Locate the cell with the specified text and output its [x, y] center coordinate. 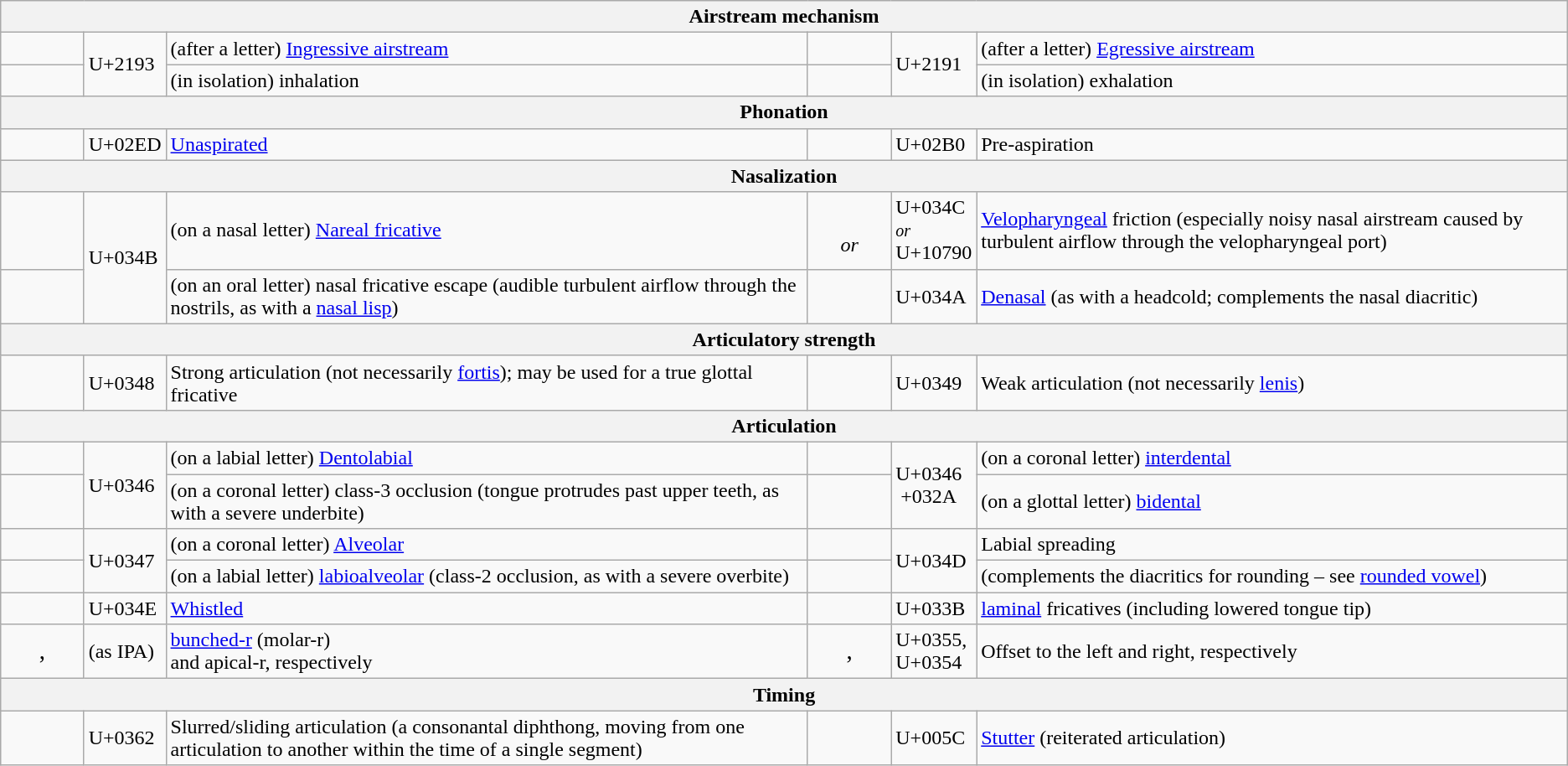
Labial spreading [1272, 545]
U+034B [125, 258]
U+0348 [125, 382]
U+02B0 [934, 144]
or [849, 230]
U+0362 [125, 738]
U+005C [934, 738]
(on a labial letter) Dentolabial [487, 458]
(on a coronal letter) class-3 occlusion (tongue protrudes past upper teeth, as with a severe underbite) [487, 501]
(on a labial letter) labioalveolar (class-2 occlusion, as with a severe overbite) [487, 577]
U+2191 [934, 65]
Weak articulation (not necessarily lenis) [1272, 382]
U+034A [934, 297]
(in isolation) inhalation [487, 80]
Slurred/sliding articulation (a consonantal diphthong, moving from one articulation to another within the time of a single segment) [487, 738]
U+034D [934, 561]
(after a letter) Ingressive airstream [487, 49]
Timing [784, 695]
Pre-aspiration [1272, 144]
(complements the diacritics for rounding – see rounded vowel) [1272, 577]
Unaspirated [487, 144]
Articulation [784, 426]
Denasal (as with a headcold; complements the nasal diacritic) [1272, 297]
Offset to the left and right, respectively [1272, 652]
(on a coronal letter) Alveolar [487, 545]
U+034C or U+10790 [934, 230]
U+0349 [934, 382]
Velopharyngeal friction (especially noisy nasal airstream caused by turbulent airflow through the velopharyngeal port) [1272, 230]
laminal fricatives (including lowered tongue tip) [1272, 608]
Articulatory strength [784, 339]
U+0355,U+0354 [934, 652]
(in isolation) exhalation [1272, 80]
(as IPA) [125, 652]
U+0346 +032A [934, 484]
Whistled [487, 608]
Stutter (reiterated articulation) [1272, 738]
Phonation [784, 112]
Strong articulation (not necessarily fortis); may be used for a true glottal fricative [487, 382]
(after a letter) Egressive airstream [1272, 49]
bunched-r (molar-r) and apical-r, respectively [487, 652]
(on a nasal letter) Nareal fricative [487, 230]
U+034E [125, 608]
(on a glottal letter) bidental [1272, 501]
(on a coronal letter) interdental [1272, 458]
Airstream mechanism [784, 17]
(on an oral letter) nasal fricative escape (audible turbulent airflow through the nostrils, as with a nasal lisp) [487, 297]
U+0346 [125, 484]
U+0347 [125, 561]
U+02ED [125, 144]
U+033B [934, 608]
U+2193 [125, 65]
Nasalization [784, 176]
